Capture the cell that displays the provided text and extract its [X, Y] central coordinate. 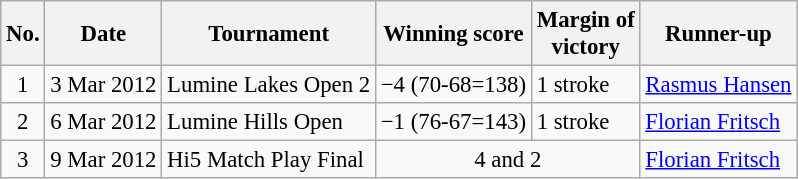
Winning score [453, 34]
Margin ofvictory [586, 34]
6 Mar 2012 [104, 122]
Rasmus Hansen [718, 85]
No. [23, 34]
Lumine Hills Open [269, 122]
3 Mar 2012 [104, 85]
2 [23, 122]
9 Mar 2012 [104, 160]
Date [104, 34]
−1 (76-67=143) [453, 122]
−4 (70-68=138) [453, 85]
Hi5 Match Play Final [269, 160]
Lumine Lakes Open 2 [269, 85]
Runner-up [718, 34]
1 [23, 85]
4 and 2 [508, 160]
Tournament [269, 34]
3 [23, 160]
